Search for the cell housing the specified text and yield its (X, Y) center coordinate. 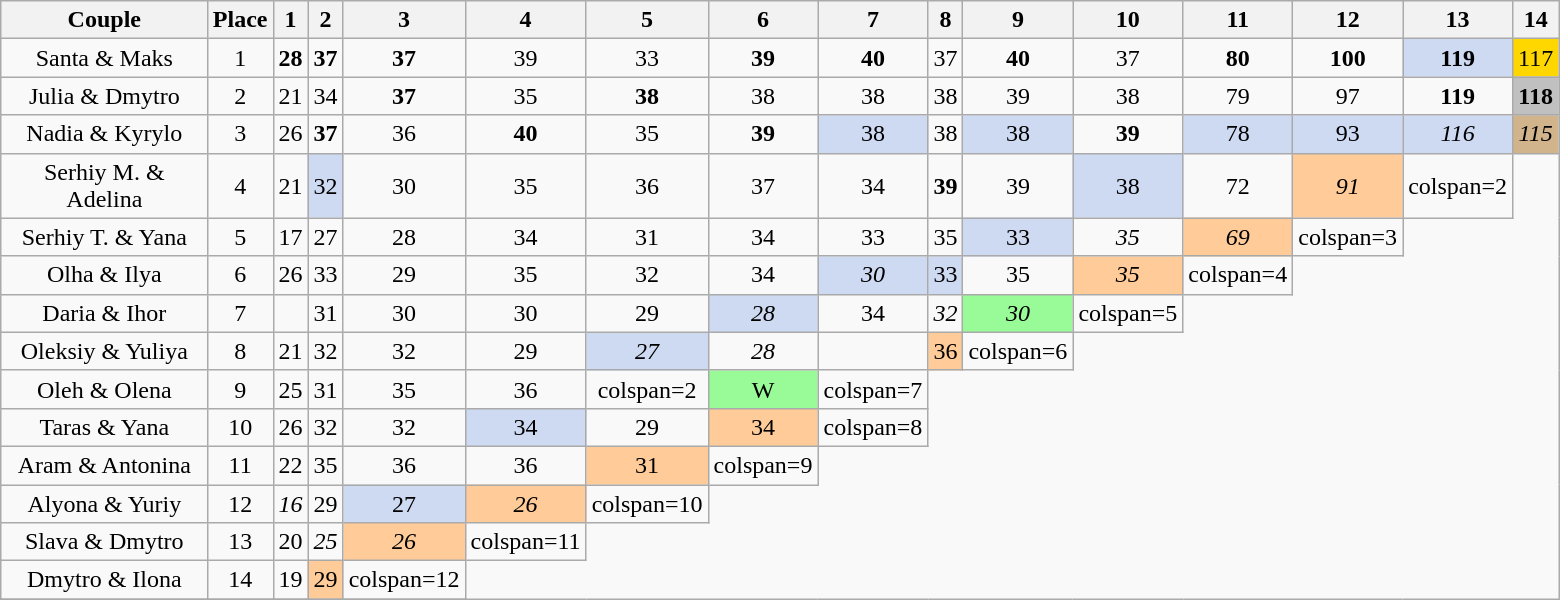
W (763, 389)
Olha & Ilya (104, 275)
Nadia & Kyrylo (104, 134)
72 (1238, 186)
91 (1348, 186)
Couple (104, 20)
Dmytro & Ilona (104, 580)
Santa & Maks (104, 58)
Oleh & Olena (104, 389)
colspan=7 (873, 389)
Place (240, 20)
93 (1348, 134)
118 (1536, 96)
Serhiy M. & Adelina (104, 186)
16 (290, 503)
colspan=10 (647, 503)
colspan=6 (1018, 351)
17 (290, 237)
Taras & Yana (104, 427)
19 (290, 580)
Oleksiy & Yuliya (104, 351)
Slava & Dmytro (104, 542)
colspan=9 (763, 465)
colspan=8 (873, 427)
Aram & Antonina (104, 465)
100 (1348, 58)
Alyona & Yuriy (104, 503)
colspan=3 (1348, 237)
117 (1536, 58)
20 (290, 542)
115 (1536, 134)
80 (1238, 58)
116 (1458, 134)
22 (290, 465)
colspan=4 (1238, 275)
colspan=12 (404, 580)
69 (1238, 237)
Daria & Ihor (104, 313)
Serhiy T. & Yana (104, 237)
79 (1238, 96)
colspan=5 (1128, 313)
78 (1238, 134)
97 (1348, 96)
Julia & Dmytro (104, 96)
colspan=11 (526, 542)
